Output the (x, y) coordinate of the center of the cell containing the given text.  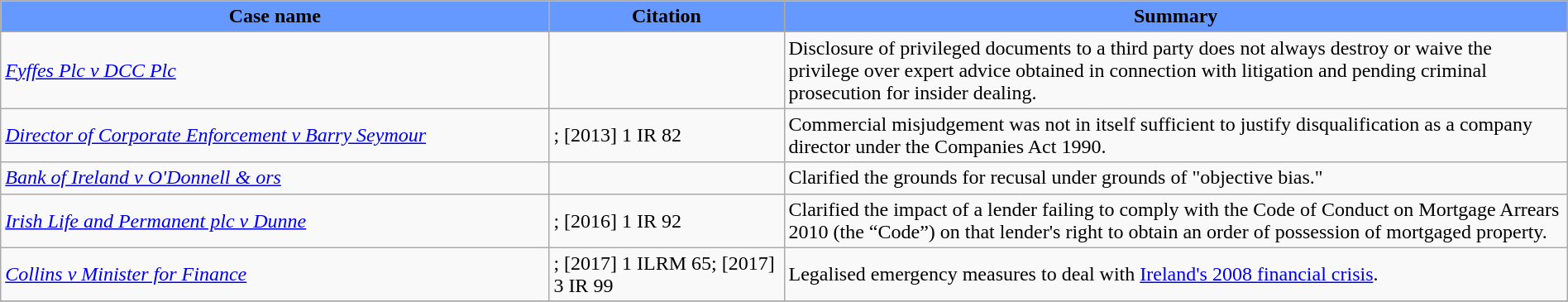
Director of Corporate Enforcement v Barry Seymour (275, 136)
; [2017] 1 ILRM 65; [2017] 3 IR 99 (667, 275)
Summary (1176, 17)
Legalised emergency measures to deal with Ireland's 2008 financial crisis. (1176, 275)
Case name (275, 17)
; [2016] 1 IR 92 (667, 220)
; [2013] 1 IR 82 (667, 136)
Clarified the grounds for recusal under grounds of "objective bias." (1176, 178)
Citation (667, 17)
Bank of Ireland v O'Donnell & ors (275, 178)
Collins v Minister for Finance (275, 275)
Fyffes Plc v DCC Plc (275, 70)
Irish Life and Permanent plc v Dunne (275, 220)
Commercial misjudgement was not in itself sufficient to justify disqualification as a company director under the Companies Act 1990. (1176, 136)
